Extract the [x, y] coordinate from the center of the cell holding the provided text.  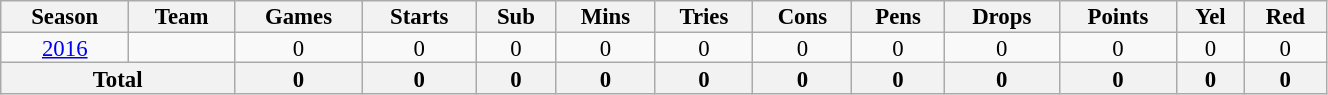
Games [299, 16]
2016 [65, 48]
Mins [606, 16]
Season [65, 16]
Points [1118, 16]
Pens [898, 16]
Sub [516, 16]
Total [118, 78]
Drops [1002, 16]
Team [182, 16]
Tries [704, 16]
Starts [420, 16]
Red [1285, 16]
Yel [1211, 16]
Cons [802, 16]
